Return the [X, Y] coordinate for the center point of the cell that contains the specified text.  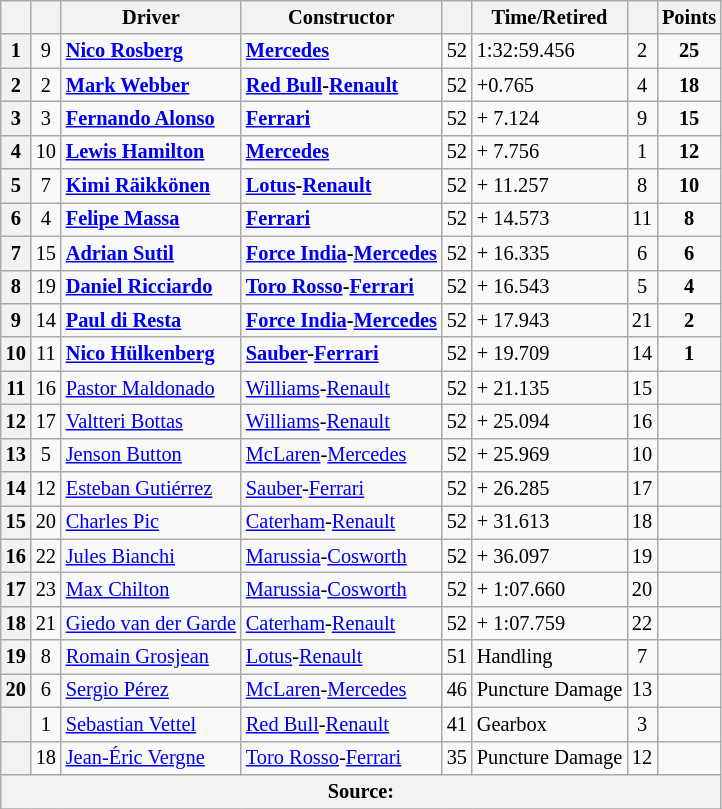
51 [457, 657]
+ 1:07.759 [550, 623]
+ 21.135 [550, 388]
Points [689, 17]
Driver [151, 17]
Paul di Resta [151, 320]
Sergio Pérez [151, 690]
+ 25.969 [550, 455]
+ 31.613 [550, 522]
+ 14.573 [550, 219]
Nico Hülkenberg [151, 354]
46 [457, 690]
+ 25.094 [550, 421]
Charles Pic [151, 522]
+ 7.756 [550, 152]
Time/Retired [550, 17]
+ 16.543 [550, 287]
Jenson Button [151, 455]
+ 1:07.660 [550, 589]
Adrian Sutil [151, 253]
Fernando Alonso [151, 118]
+ 11.257 [550, 186]
+ 16.335 [550, 253]
Lewis Hamilton [151, 152]
Mark Webber [151, 85]
Jules Bianchi [151, 556]
Nico Rosberg [151, 51]
Max Chilton [151, 589]
25 [689, 51]
Romain Grosjean [151, 657]
+ 36.097 [550, 556]
Valtteri Bottas [151, 421]
1:32:59.456 [550, 51]
35 [457, 758]
Giedo van der Garde [151, 623]
+ 17.943 [550, 320]
Esteban Gutiérrez [151, 489]
+ 19.709 [550, 354]
Felipe Massa [151, 219]
Daniel Ricciardo [151, 287]
Sebastian Vettel [151, 724]
+0.765 [550, 85]
+ 7.124 [550, 118]
Pastor Maldonado [151, 388]
Handling [550, 657]
Constructor [342, 17]
Source: [361, 791]
Jean-Éric Vergne [151, 758]
Kimi Räikkönen [151, 186]
+ 26.285 [550, 489]
23 [46, 589]
Gearbox [550, 724]
41 [457, 724]
